Output the [X, Y] coordinate of the center of the cell containing the given text.  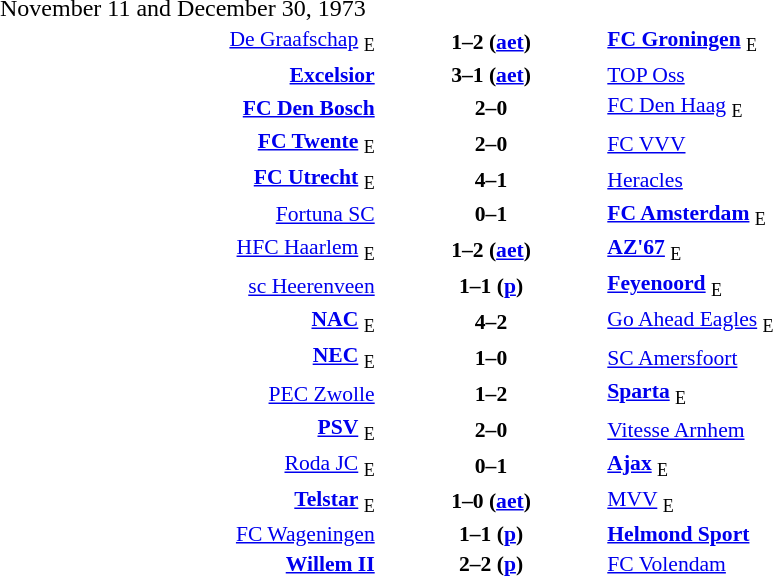
1–2 [492, 394]
3–1 (aet) [492, 74]
4–1 [492, 179]
1–0 (aet) [492, 501]
1–0 [492, 358]
4–2 [492, 322]
